Return the [x, y] coordinate for the center point of the cell that contains the specified text.  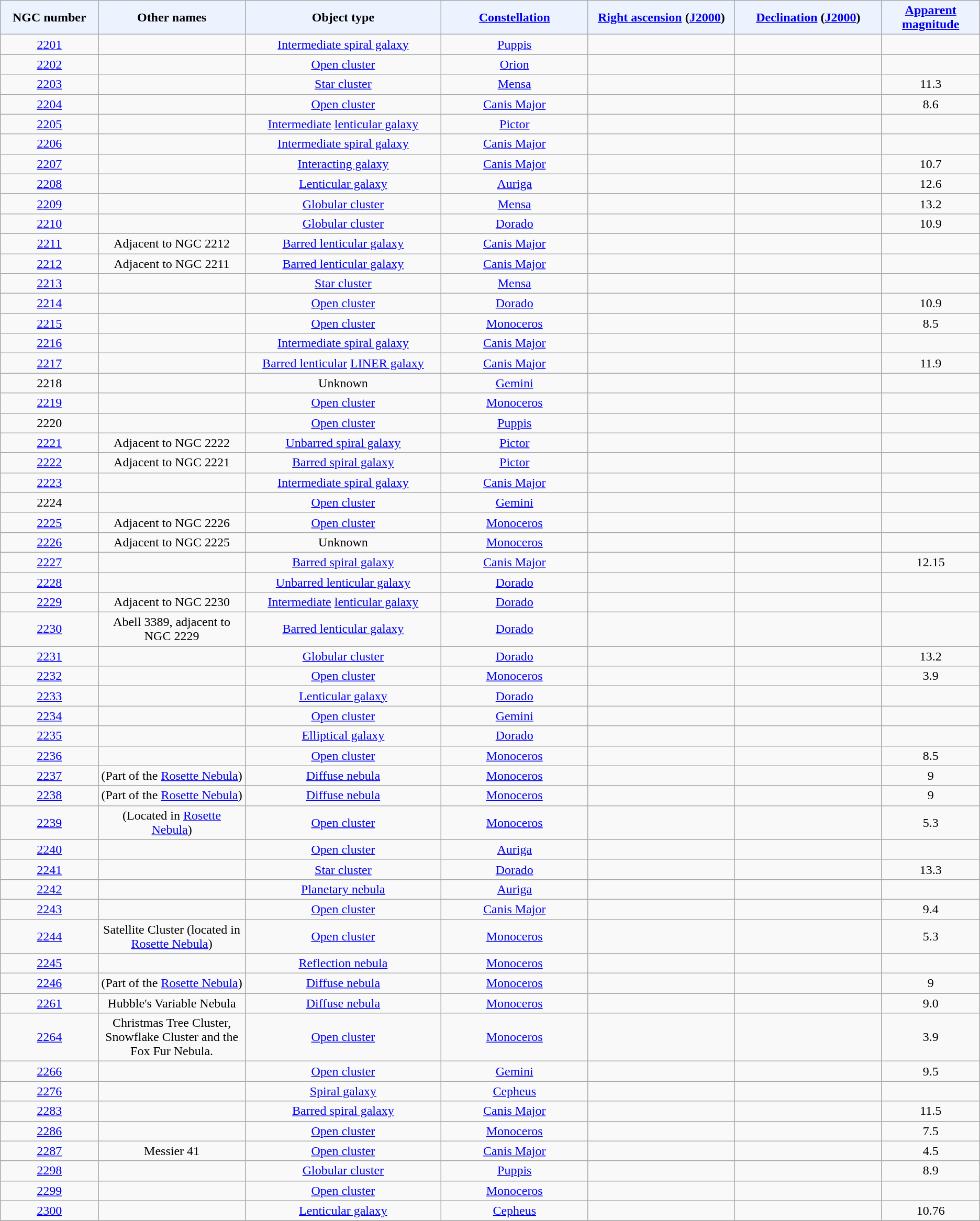
2207 [49, 164]
12.6 [931, 184]
2229 [49, 602]
2218 [49, 383]
2244 [49, 936]
2226 [49, 542]
Spiral galaxy [343, 1091]
2243 [49, 909]
2237 [49, 776]
Right ascension (J2000) [662, 18]
4.5 [931, 1151]
2210 [49, 223]
2241 [49, 869]
2213 [49, 284]
Object type [343, 18]
2261 [49, 1003]
2228 [49, 583]
9.5 [931, 1071]
2230 [49, 629]
2202 [49, 64]
2224 [49, 502]
Adjacent to NGC 2211 [172, 263]
2287 [49, 1151]
10.7 [931, 164]
Elliptical galaxy [343, 736]
2266 [49, 1071]
2240 [49, 849]
2201 [49, 44]
11.3 [931, 84]
Planetary nebula [343, 889]
Adjacent to NGC 2212 [172, 243]
8.6 [931, 104]
2239 [49, 823]
Unbarred lenticular galaxy [343, 583]
2233 [49, 696]
Other names [172, 18]
Unbarred spiral galaxy [343, 443]
Christmas Tree Cluster, Snowflake Cluster and the Fox Fur Nebula. [172, 1037]
2215 [49, 323]
2206 [49, 144]
2283 [49, 1111]
Hubble's Variable Nebula [172, 1003]
2219 [49, 403]
2238 [49, 796]
Adjacent to NGC 2225 [172, 542]
Adjacent to NGC 2230 [172, 602]
Adjacent to NGC 2226 [172, 522]
2246 [49, 983]
2222 [49, 463]
Adjacent to NGC 2221 [172, 463]
2299 [49, 1191]
2227 [49, 562]
8.9 [931, 1171]
10.76 [931, 1211]
9.4 [931, 909]
2223 [49, 483]
Interacting galaxy [343, 164]
2217 [49, 363]
2245 [49, 964]
2208 [49, 184]
Apparent magnitude [931, 18]
7.5 [931, 1131]
2225 [49, 522]
9.0 [931, 1003]
12.15 [931, 562]
2242 [49, 889]
2235 [49, 736]
(Located in Rosette Nebula) [172, 823]
11.9 [931, 363]
Constellation [514, 18]
2234 [49, 716]
NGC number [49, 18]
Declination (J2000) [808, 18]
13.3 [931, 869]
2298 [49, 1171]
2211 [49, 243]
2236 [49, 756]
2203 [49, 84]
2209 [49, 204]
Barred lenticular LINER galaxy [343, 363]
Satellite Cluster (located in Rosette Nebula) [172, 936]
Orion [514, 64]
2221 [49, 443]
2212 [49, 263]
2232 [49, 676]
Messier 41 [172, 1151]
2214 [49, 304]
2264 [49, 1037]
2300 [49, 1211]
11.5 [931, 1111]
2231 [49, 656]
Adjacent to NGC 2222 [172, 443]
2286 [49, 1131]
2220 [49, 423]
2205 [49, 124]
Abell 3389, adjacent to NGC 2229 [172, 629]
2216 [49, 343]
2276 [49, 1091]
2204 [49, 104]
Reflection nebula [343, 964]
